Locate the cell with the specified text and output its [X, Y] center coordinate. 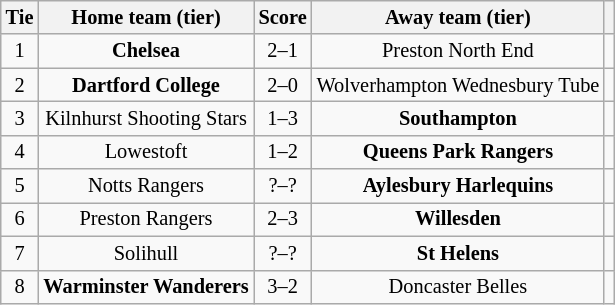
Wolverhampton Wednesbury Tube [458, 85]
2 [20, 85]
1–2 [283, 152]
2–0 [283, 85]
Willesden [458, 219]
Aylesbury Harlequins [458, 186]
Southampton [458, 118]
4 [20, 152]
6 [20, 219]
Home team (tier) [146, 17]
Preston North End [458, 51]
Away team (tier) [458, 17]
Doncaster Belles [458, 287]
Warminster Wanderers [146, 287]
Solihull [146, 253]
1 [20, 51]
Dartford College [146, 85]
2–3 [283, 219]
Tie [20, 17]
1–3 [283, 118]
7 [20, 253]
St Helens [458, 253]
Preston Rangers [146, 219]
Score [283, 17]
Lowestoft [146, 152]
Chelsea [146, 51]
3–2 [283, 287]
5 [20, 186]
3 [20, 118]
Queens Park Rangers [458, 152]
Kilnhurst Shooting Stars [146, 118]
2–1 [283, 51]
8 [20, 287]
Notts Rangers [146, 186]
